Provide the (x, y) coordinate of the cell's center where the given text is located.  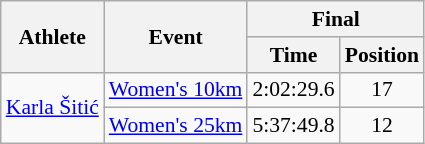
12 (382, 126)
2:02:29.6 (293, 90)
5:37:49.8 (293, 126)
Final (336, 19)
Event (176, 36)
17 (382, 90)
Position (382, 55)
Women's 25km (176, 126)
Women's 10km (176, 90)
Karla Šitić (52, 108)
Athlete (52, 36)
Time (293, 55)
